Provide the (X, Y) coordinate of the cell's center where the given text is located.  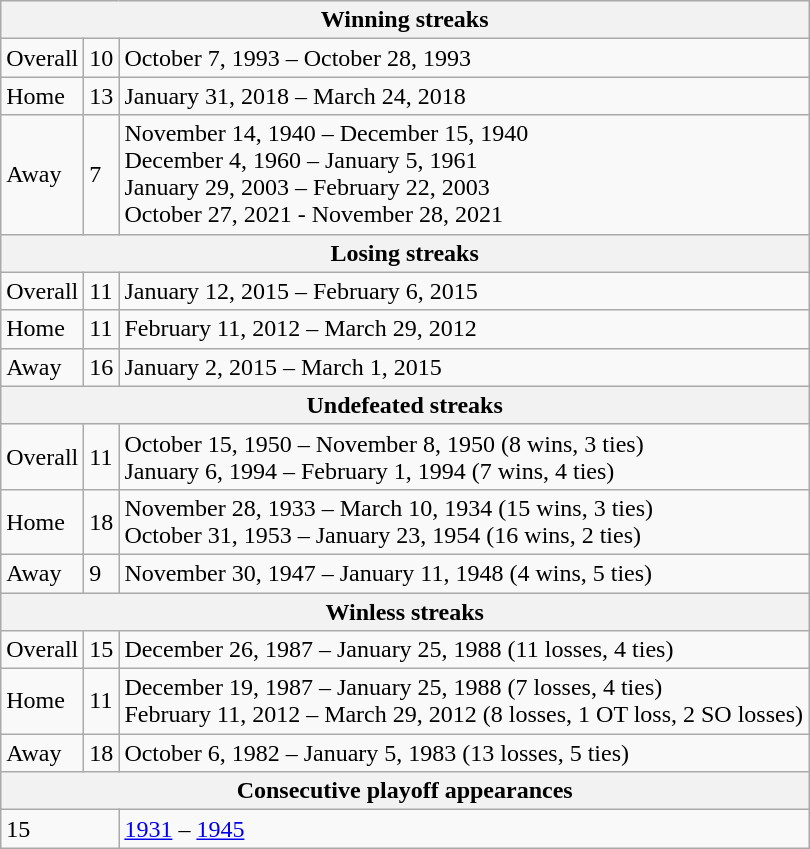
November 28, 1933 – March 10, 1934 (15 wins, 3 ties)October 31, 1953 – January 23, 1954 (16 wins, 2 ties) (464, 522)
16 (102, 367)
1931 – 1945 (464, 829)
January 12, 2015 – February 6, 2015 (464, 291)
November 30, 1947 – January 11, 1948 (4 wins, 5 ties) (464, 573)
9 (102, 573)
Losing streaks (405, 253)
January 2, 2015 – March 1, 2015 (464, 367)
December 26, 1987 – January 25, 1988 (11 losses, 4 ties) (464, 650)
Undefeated streaks (405, 405)
Winless streaks (405, 611)
December 19, 1987 – January 25, 1988 (7 losses, 4 ties)February 11, 2012 – March 29, 2012 (8 losses, 1 OT loss, 2 SO losses) (464, 702)
November 14, 1940 – December 15, 1940December 4, 1960 – January 5, 1961January 29, 2003 – February 22, 2003October 27, 2021 - November 28, 2021 (464, 174)
October 7, 1993 – October 28, 1993 (464, 58)
October 6, 1982 – January 5, 1983 (13 losses, 5 ties) (464, 753)
7 (102, 174)
10 (102, 58)
13 (102, 96)
Winning streaks (405, 20)
October 15, 1950 – November 8, 1950 (8 wins, 3 ties)January 6, 1994 – February 1, 1994 (7 wins, 4 ties) (464, 456)
January 31, 2018 – March 24, 2018 (464, 96)
February 11, 2012 – March 29, 2012 (464, 329)
Consecutive playoff appearances (405, 791)
